Output the (X, Y) coordinate of the center of the cell containing the given text.  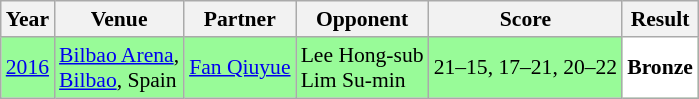
Result (660, 19)
Bronze (660, 68)
Fan Qiuyue (240, 68)
Partner (240, 19)
21–15, 17–21, 20–22 (526, 68)
Opponent (362, 19)
Year (28, 19)
Venue (119, 19)
2016 (28, 68)
Lee Hong-sub Lim Su-min (362, 68)
Score (526, 19)
Bilbao Arena,Bilbao, Spain (119, 68)
